Provide the [X, Y] coordinate of the cell's center where the given text is located.  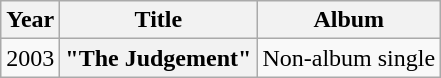
Title [158, 20]
Year [30, 20]
Album [349, 20]
2003 [30, 58]
Non-album single [349, 58]
"The Judgement" [158, 58]
